Return [x, y] of the center of cell containing provided text 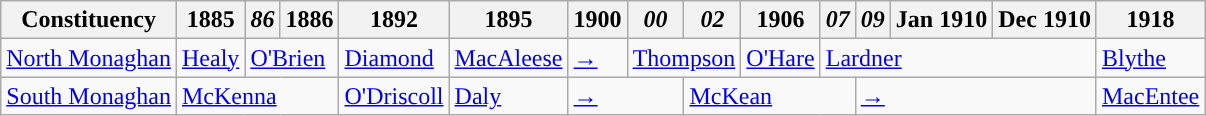
Daly [508, 96]
McKean [770, 96]
Lardner [958, 58]
00 [656, 20]
1886 [310, 20]
MacAleese [508, 58]
1885 [210, 20]
02 [712, 20]
North Monaghan [89, 58]
1906 [780, 20]
86 [262, 20]
Dec 1910 [1045, 20]
O'Hare [780, 58]
1900 [598, 20]
Healy [210, 58]
1918 [1150, 20]
1892 [394, 20]
Jan 1910 [941, 20]
McKenna [257, 96]
Diamond [394, 58]
07 [838, 20]
Blythe [1150, 58]
Thompson [684, 58]
O'Driscoll [394, 96]
MacEntee [1150, 96]
O'Brien [292, 58]
1895 [508, 20]
Constituency [89, 20]
South Monaghan [89, 96]
09 [872, 20]
